Output the (x, y) coordinate of the center of the cell containing the given text.  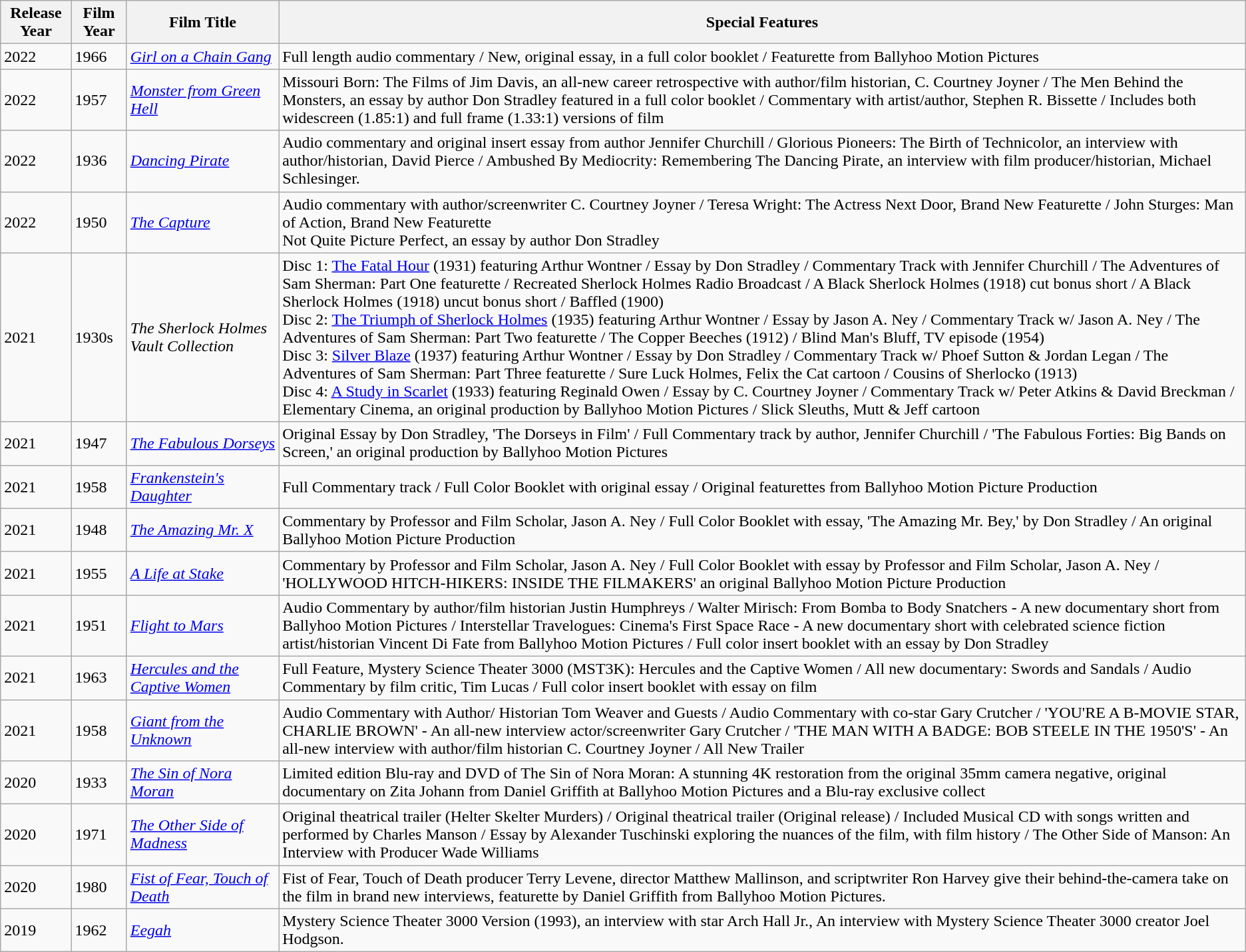
The Sin of Nora Moran (202, 782)
1966 (99, 57)
1947 (99, 443)
Flight to Mars (202, 625)
1971 (99, 835)
Film Year (99, 23)
1936 (99, 161)
Special Features (763, 23)
1948 (99, 530)
Fist of Fear, Touch of Death (202, 887)
1950 (99, 222)
Monster from Green Hell (202, 100)
Film Title (202, 23)
1951 (99, 625)
The Other Side of Madness (202, 835)
1957 (99, 100)
2019 (36, 930)
1963 (99, 677)
1930s (99, 337)
The Fabulous Dorseys (202, 443)
1933 (99, 782)
Dancing Pirate (202, 161)
The Sherlock Holmes Vault Collection (202, 337)
Eegah (202, 930)
Girl on a Chain Gang (202, 57)
Release Year (36, 23)
1962 (99, 930)
Full Commentary track / Full Color Booklet with original essay / Original featurettes from Ballyhoo Motion Picture Production (763, 487)
Frankenstein's Daughter (202, 487)
1955 (99, 573)
The Capture (202, 222)
1980 (99, 887)
The Amazing Mr. X (202, 530)
Hercules and the Captive Women (202, 677)
Giant from the Unknown (202, 730)
A Life at Stake (202, 573)
Full length audio commentary / New, original essay, in a full color booklet / Featurette from Ballyhoo Motion Pictures (763, 57)
